From the cell containing the given text, extract its center point as [x, y] coordinate. 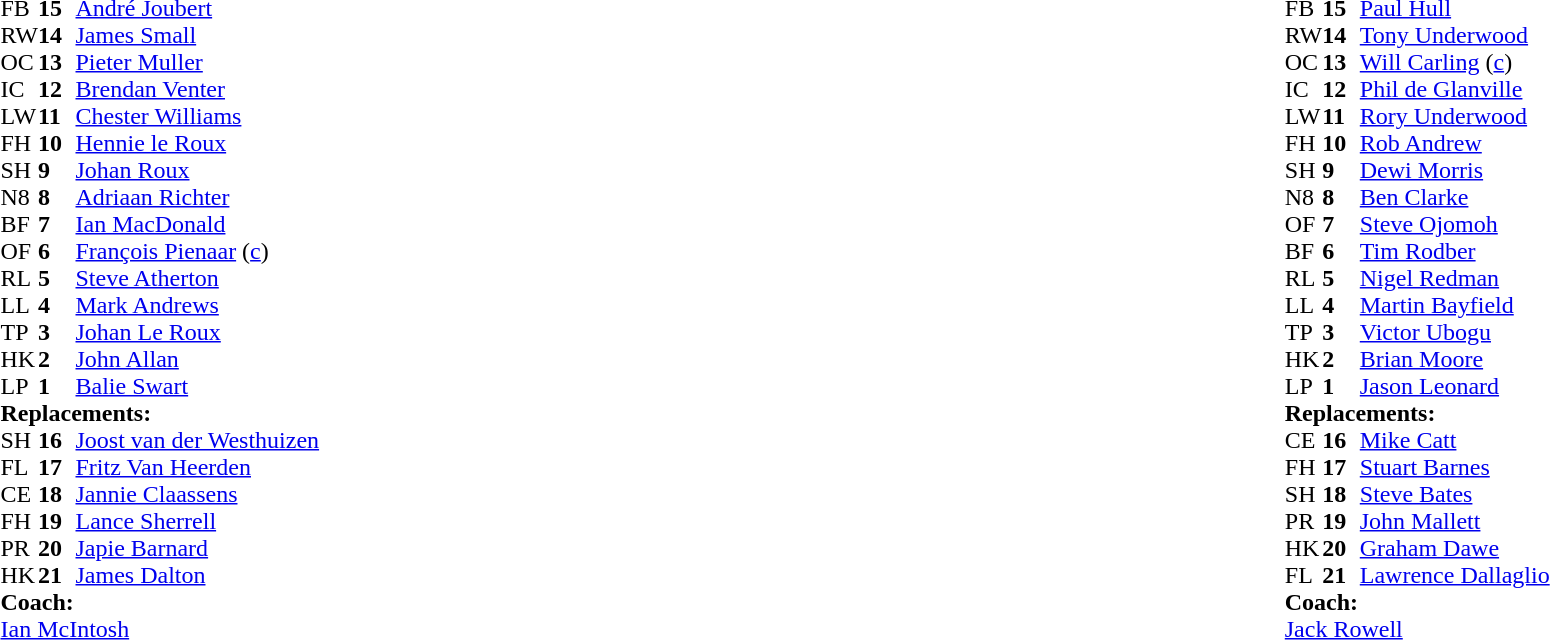
James Dalton [198, 576]
John Mallett [1455, 522]
François Pienaar (c) [198, 252]
Steve Atherton [198, 278]
Balie Swart [198, 386]
Chester Williams [198, 116]
Johan Le Roux [198, 332]
Mike Catt [1455, 440]
Ian MacDonald [198, 224]
Hennie le Roux [198, 144]
Tony Underwood [1455, 36]
Lawrence Dallaglio [1455, 576]
Nigel Redman [1455, 278]
Rory Underwood [1455, 116]
Phil de Glanville [1455, 90]
Jannie Claassens [198, 494]
Joost van der Westhuizen [198, 440]
Graham Dawe [1455, 548]
Steve Bates [1455, 494]
Mark Andrews [198, 306]
Victor Ubogu [1455, 332]
Adriaan Richter [198, 198]
Pieter Muller [198, 62]
Brendan Venter [198, 90]
Will Carling (c) [1455, 62]
Steve Ojomoh [1455, 224]
Rob Andrew [1455, 144]
Martin Bayfield [1455, 306]
Dewi Morris [1455, 170]
Lance Sherrell [198, 522]
Stuart Barnes [1455, 468]
Ben Clarke [1455, 198]
Tim Rodber [1455, 252]
Jason Leonard [1455, 386]
John Allan [198, 360]
Japie Barnard [198, 548]
James Small [198, 36]
Fritz Van Heerden [198, 468]
Johan Roux [198, 170]
Brian Moore [1455, 360]
